Identify which cell holds the provided text, then report its [X, Y] central coordinate. 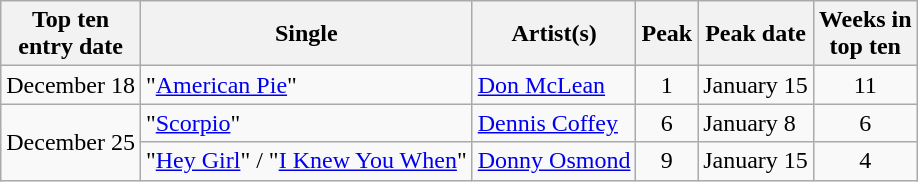
Single [306, 34]
11 [865, 85]
December 18 [71, 85]
Peak date [756, 34]
Donny Osmond [554, 161]
Peak [667, 34]
4 [865, 161]
"Scorpio" [306, 123]
December 25 [71, 142]
Top tenentry date [71, 34]
Don McLean [554, 85]
January 8 [756, 123]
"American Pie" [306, 85]
1 [667, 85]
Dennis Coffey [554, 123]
Weeks intop ten [865, 34]
"Hey Girl" / "I Knew You When" [306, 161]
9 [667, 161]
Artist(s) [554, 34]
